Locate the cell with the specified text and output its [X, Y] center coordinate. 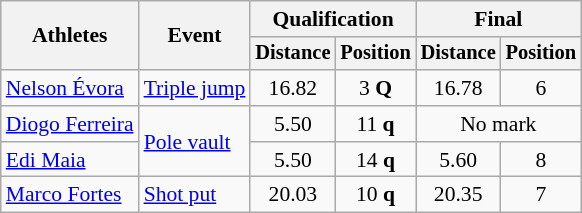
10 q [375, 195]
Athletes [70, 36]
Marco Fortes [70, 195]
Pole vault [195, 142]
8 [541, 160]
16.82 [292, 88]
20.35 [458, 195]
14 q [375, 160]
11 q [375, 124]
Triple jump [195, 88]
5.60 [458, 160]
16.78 [458, 88]
Shot put [195, 195]
Diogo Ferreira [70, 124]
Event [195, 36]
Final [498, 19]
Qualification [332, 19]
Nelson Évora [70, 88]
Edi Maia [70, 160]
6 [541, 88]
20.03 [292, 195]
7 [541, 195]
3 Q [375, 88]
No mark [498, 124]
